Return the (X, Y) coordinate for the center point of the cell that contains the specified text.  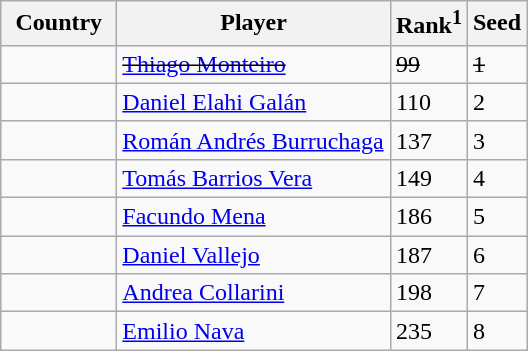
Seed (496, 24)
Román Andrés Burruchaga (254, 140)
Andrea Collarini (254, 293)
6 (496, 255)
137 (428, 140)
149 (428, 178)
Daniel Elahi Galán (254, 102)
Country (59, 24)
186 (428, 217)
Daniel Vallejo (254, 255)
7 (496, 293)
Thiago Monteiro (254, 64)
Rank1 (428, 24)
198 (428, 293)
187 (428, 255)
2 (496, 102)
Emilio Nava (254, 331)
3 (496, 140)
Player (254, 24)
99 (428, 64)
235 (428, 331)
Tomás Barrios Vera (254, 178)
110 (428, 102)
Facundo Mena (254, 217)
8 (496, 331)
4 (496, 178)
5 (496, 217)
1 (496, 64)
